Capture the cell that displays the provided text and extract its [x, y] central coordinate. 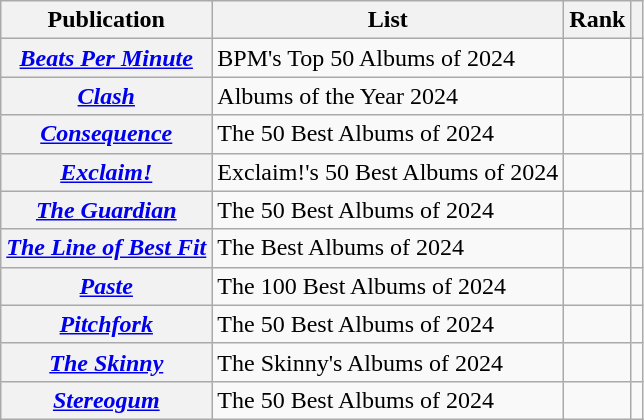
The 100 Best Albums of 2024 [388, 286]
Paste [106, 286]
BPM's Top 50 Albums of 2024 [388, 58]
Rank [598, 20]
Exclaim!'s 50 Best Albums of 2024 [388, 172]
Clash [106, 96]
Beats Per Minute [106, 58]
Stereogum [106, 400]
The Line of Best Fit [106, 248]
Pitchfork [106, 324]
The Skinny's Albums of 2024 [388, 362]
Exclaim! [106, 172]
Albums of the Year 2024 [388, 96]
The Best Albums of 2024 [388, 248]
Consequence [106, 134]
The Skinny [106, 362]
Publication [106, 20]
List [388, 20]
The Guardian [106, 210]
